Detect which cell encompasses the target text, then output its (X, Y) center coordinate. 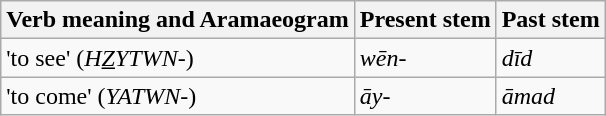
dīd (550, 58)
Past stem (550, 20)
wēn- (425, 58)
'to see' (HZYTWN-) (178, 58)
Verb meaning and Aramaeogram (178, 20)
Present stem (425, 20)
āy- (425, 96)
'to come' (YATWN-) (178, 96)
āmad (550, 96)
